Determine the (X, Y) coordinate at the center of the cell enclosing the given text.  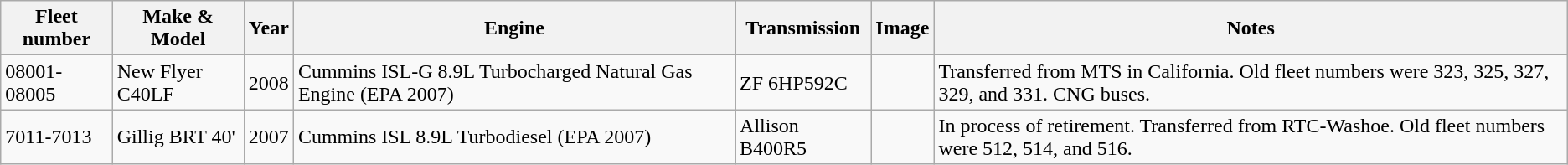
New Flyer C40LF (178, 82)
08001-08005 (57, 82)
ZF 6HP592C (803, 82)
Cummins ISL 8.9L Turbodiesel (EPA 2007) (514, 137)
2007 (268, 137)
Image (903, 28)
Make & Model (178, 28)
In process of retirement. Transferred from RTC-Washoe. Old fleet numbers were 512, 514, and 516. (1251, 137)
Notes (1251, 28)
Gillig BRT 40' (178, 137)
Engine (514, 28)
Transmission (803, 28)
Cummins ISL-G 8.9L Turbocharged Natural Gas Engine (EPA 2007) (514, 82)
Fleet number (57, 28)
7011-7013 (57, 137)
2008 (268, 82)
Allison B400R5 (803, 137)
Year (268, 28)
Transferred from MTS in California. Old fleet numbers were 323, 325, 327, 329, and 331. CNG buses. (1251, 82)
